Provide the (X, Y) coordinate of the cell's center where the given text is located.  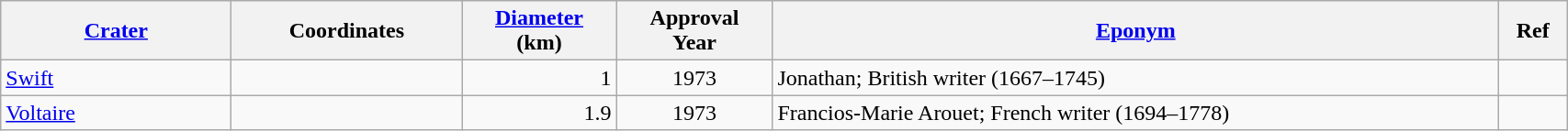
Crater (116, 31)
Ref (1533, 31)
1 (539, 78)
ApprovalYear (694, 31)
Diameter(km) (539, 31)
Eponym (1135, 31)
Voltaire (116, 113)
Jonathan; British writer (1667–1745) (1135, 78)
1.9 (539, 113)
Francios-Marie Arouet; French writer (1694–1778) (1135, 113)
Coordinates (347, 31)
Swift (116, 78)
